Search for the cell housing the specified text and yield its [X, Y] center coordinate. 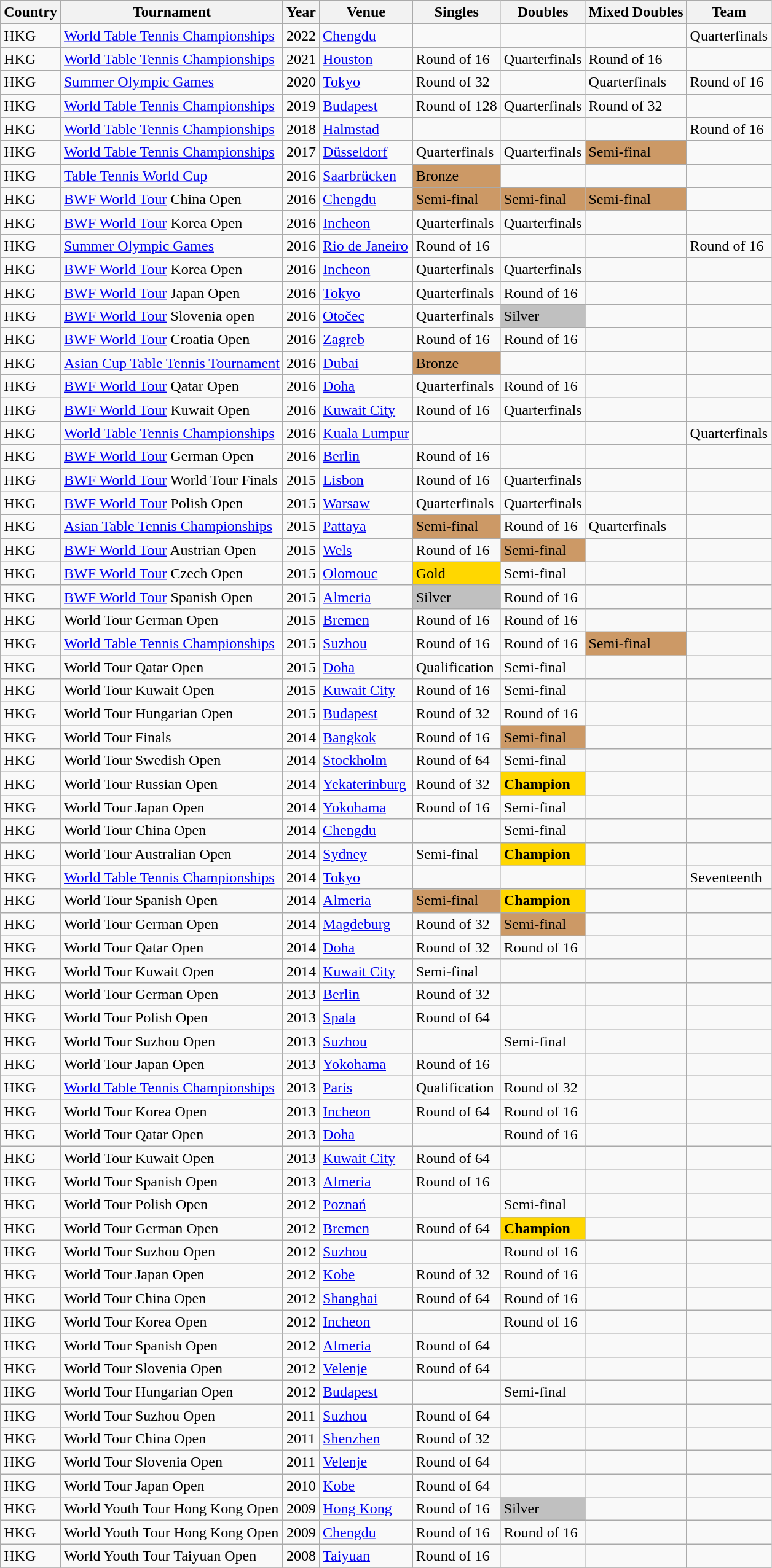
Houston [366, 59]
2020 [301, 82]
Bangkok [366, 737]
Asian Cup Table Tennis Tournament [171, 363]
Hong Kong [366, 1509]
Mixed Doubles [636, 12]
Asian Table Tennis Championships [171, 527]
Stockholm [366, 761]
Doubles [543, 12]
2022 [301, 36]
Venue [366, 12]
Zagreb [366, 340]
BWF World Tour Austrian Open [171, 550]
BWF World Tour Croatia Open [171, 340]
Gold [456, 573]
Team [729, 12]
BWF World Tour China Open [171, 199]
World Tour Australian Open [171, 854]
Paris [366, 1088]
2019 [301, 106]
Pattaya [366, 527]
2008 [301, 1556]
BWF World Tour Qatar Open [171, 386]
Yekaterinburg [366, 784]
BWF World Tour Spanish Open [171, 597]
Magdeburg [366, 924]
Lisbon [366, 480]
BWF World Tour Czech Open [171, 573]
Round of 128 [456, 106]
Olomouc [366, 573]
Poznań [366, 1205]
BWF World Tour Kuwait Open [171, 410]
World Tour Finals [171, 737]
World Tour Russian Open [171, 784]
Saarbrücken [366, 176]
2018 [301, 129]
BWF World Tour Japan Open [171, 293]
BWF World Tour Slovenia open [171, 316]
Wels [366, 550]
Seventeenth [729, 877]
BWF World Tour World Tour Finals [171, 480]
BWF World Tour German Open [171, 457]
Halmstad [366, 129]
Table Tennis World Cup [171, 176]
Spala [366, 1017]
2017 [301, 152]
Shanghai [366, 1298]
Rio de Janeiro [366, 246]
Warsaw [366, 503]
Tournament [171, 12]
BWF World Tour Polish Open [171, 503]
Otočec [366, 316]
Sydney [366, 854]
Düsseldorf [366, 152]
2010 [301, 1486]
World Youth Tour Taiyuan Open [171, 1556]
Kuala Lumpur [366, 433]
Year [301, 12]
Singles [456, 12]
Taiyuan [366, 1556]
2021 [301, 59]
Dubai [366, 363]
Country [31, 12]
Shenzhen [366, 1439]
World Tour Swedish Open [171, 761]
